From the cell containing the given text, extract its center point as [x, y] coordinate. 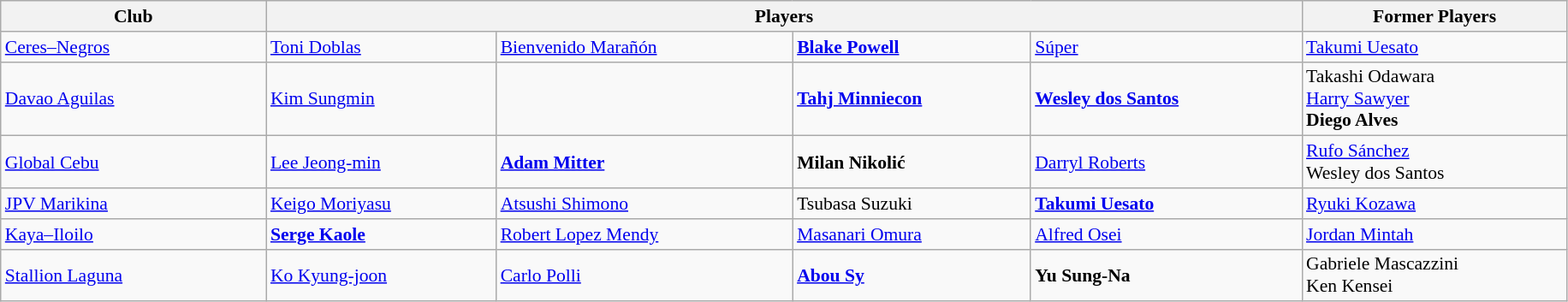
Milan Nikolić [912, 163]
Wesley dos Santos [1166, 99]
Club [134, 16]
Lee Jeong-min [382, 163]
Robert Lopez Mendy [645, 234]
Former Players [1434, 16]
Global Cebu [134, 163]
Serge Kaole [382, 234]
Tahj Minniecon [912, 99]
Tsubasa Suzuki [912, 204]
Alfred Osei [1166, 234]
Ryuki Kozawa [1434, 204]
Gabriele Mascazzini Ken Kensei [1434, 275]
Blake Powell [912, 47]
Masanari Omura [912, 234]
Players [784, 16]
Carlo Polli [645, 275]
Súper [1166, 47]
Kim Sungmin [382, 99]
Abou Sy [912, 275]
Kaya–Iloilo [134, 234]
Bienvenido Marañón [645, 47]
Jordan Mintah [1434, 234]
Yu Sung-Na [1166, 275]
Ko Kyung-joon [382, 275]
Stallion Laguna [134, 275]
Keigo Moriyasu [382, 204]
Darryl Roberts [1166, 163]
Takashi Odawara Harry Sawyer Diego Alves [1434, 99]
Davao Aguilas [134, 99]
Ceres–Negros [134, 47]
Rufo Sánchez Wesley dos Santos [1434, 163]
Atsushi Shimono [645, 204]
JPV Marikina [134, 204]
Adam Mitter [645, 163]
Toni Doblas [382, 47]
